Locate the cell with the specified text and output its [x, y] center coordinate. 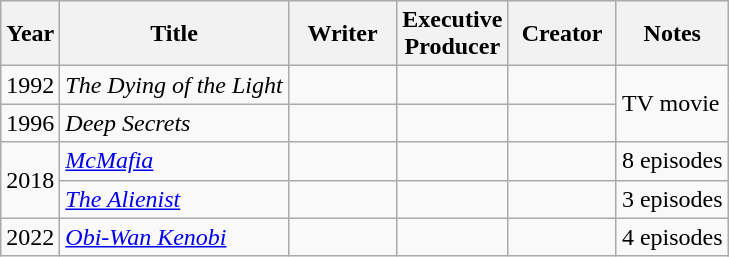
8 episodes [672, 161]
3 episodes [672, 199]
The Dying of the Light [174, 85]
2022 [30, 237]
Deep Secrets [174, 123]
1996 [30, 123]
Notes [672, 34]
The Alienist [174, 199]
4 episodes [672, 237]
Obi-Wan Kenobi [174, 237]
TV movie [672, 104]
Title [174, 34]
ExecutiveProducer [452, 34]
McMafia [174, 161]
Creator [562, 34]
2018 [30, 180]
1992 [30, 85]
Year [30, 34]
Writer [342, 34]
